Output the (X, Y) coordinate of the center of the cell containing the given text.  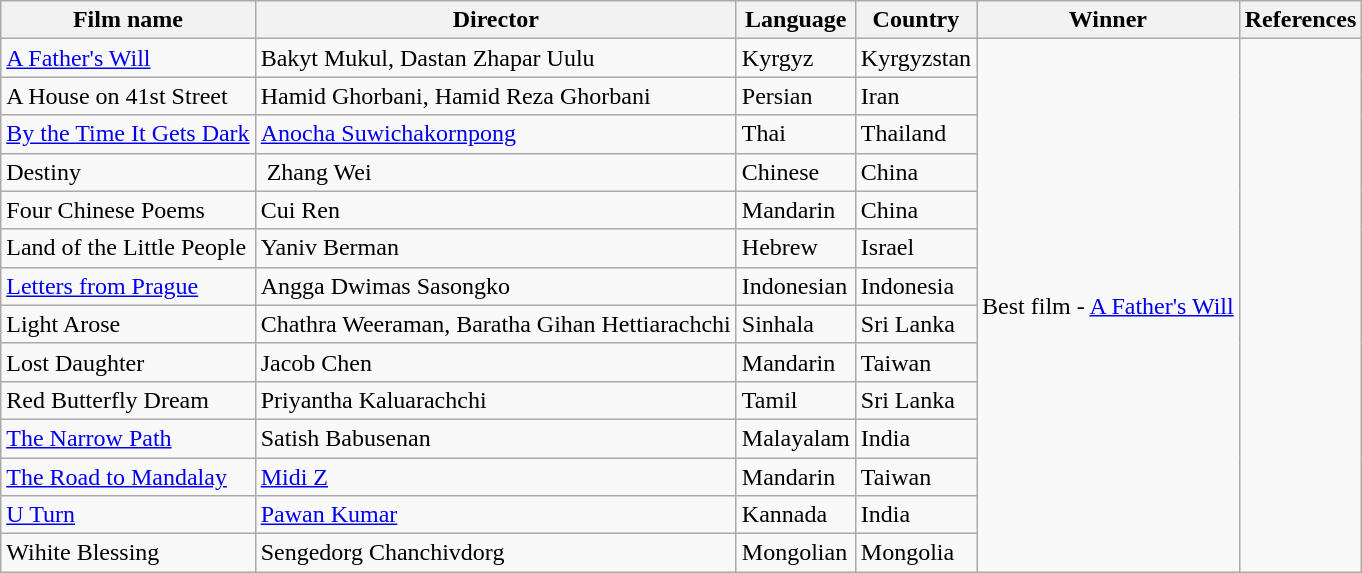
Yaniv Berman (496, 248)
Anocha Suwichakornpong (496, 134)
Midi Z (496, 477)
Lost Daughter (128, 362)
Iran (916, 96)
Sinhala (796, 324)
Chinese (796, 172)
Destiny (128, 172)
Four Chinese Poems (128, 210)
Country (916, 20)
Winner (1108, 20)
Kyrgyzstan (916, 58)
Letters from Prague (128, 286)
Mongolia (916, 553)
Land of the Little People (128, 248)
The Narrow Path (128, 438)
Kyrgyz (796, 58)
Language (796, 20)
Sengedorg Chanchivdorg (496, 553)
Tamil (796, 400)
Director (496, 20)
Satish Babusenan (496, 438)
Pawan Kumar (496, 515)
Kannada (796, 515)
Thailand (916, 134)
Indonesia (916, 286)
Angga Dwimas Sasongko (496, 286)
Light Arose (128, 324)
Thai (796, 134)
Chathra Weeraman, Baratha Gihan Hettiarachchi (496, 324)
Wihite Blessing (128, 553)
Cui Ren (496, 210)
Zhang Wei (496, 172)
Bakyt Mukul, Dastan Zhapar Uulu (496, 58)
Film name (128, 20)
Best film - A Father's Will (1108, 306)
Persian (796, 96)
Red Butterfly Dream (128, 400)
Jacob Chen (496, 362)
By the Time It Gets Dark (128, 134)
Priyantha Kaluarachchi (496, 400)
Hebrew (796, 248)
U Turn (128, 515)
Malayalam (796, 438)
Hamid Ghorbani, Hamid Reza Ghorbani (496, 96)
References (1300, 20)
A Father's Will (128, 58)
Israel (916, 248)
A House on 41st Street (128, 96)
Indonesian (796, 286)
Mongolian (796, 553)
The Road to Mandalay (128, 477)
